Determine the (x, y) coordinate at the center of the cell enclosing the given text.  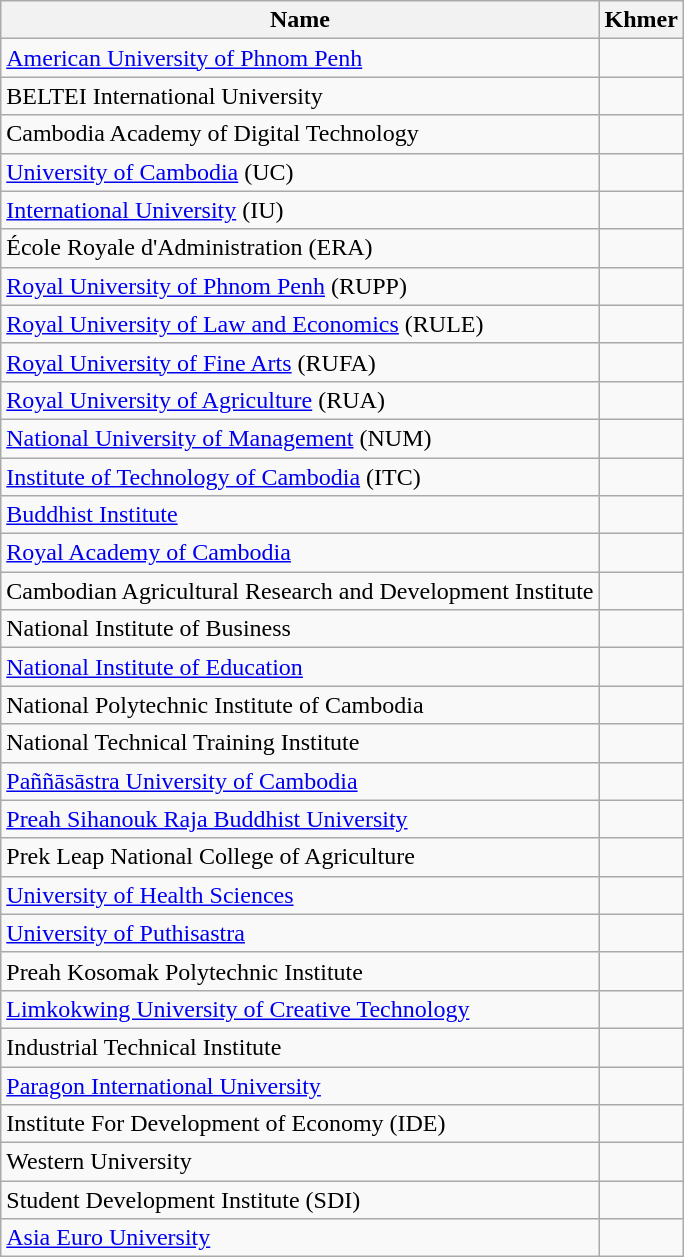
University of Puthisastra (300, 933)
Preah Kosomak Polytechnic Institute (300, 971)
Royal University of Agriculture (RUA) (300, 400)
National Institute of Business (300, 629)
Royal University of Fine Arts (RUFA) (300, 362)
Buddhist Institute (300, 515)
Limkokwing University of Creative Technology (300, 1009)
National University of Management (NUM) (300, 438)
National Polytechnic Institute of Cambodia (300, 705)
Royal Academy of Cambodia (300, 553)
Student Development Institute (SDI) (300, 1200)
Institute For Development of Economy (IDE) (300, 1124)
National Technical Training Institute (300, 743)
Cambodian Agricultural Research and Development Institute (300, 591)
BELTEI International University (300, 96)
University of Health Sciences (300, 895)
Western University (300, 1162)
Name (300, 20)
National Institute of Education (300, 667)
Khmer (641, 20)
Cambodia Academy of Digital Technology (300, 134)
International University (IU) (300, 210)
Royal University of Law and Economics (RULE) (300, 324)
Preah Sihanouk Raja Buddhist University (300, 819)
Paññāsāstra University of Cambodia (300, 781)
Institute of Technology of Cambodia (ITC) (300, 477)
University of Cambodia (UC) (300, 172)
Asia Euro University (300, 1238)
Prek Leap National College of Agriculture (300, 857)
Industrial Technical Institute (300, 1047)
American University of Phnom Penh (300, 58)
Royal University of Phnom Penh (RUPP) (300, 286)
École Royale d'Administration (ERA) (300, 248)
Paragon International University (300, 1085)
